Determine the [x, y] coordinate at the center of the cell enclosing the given text.  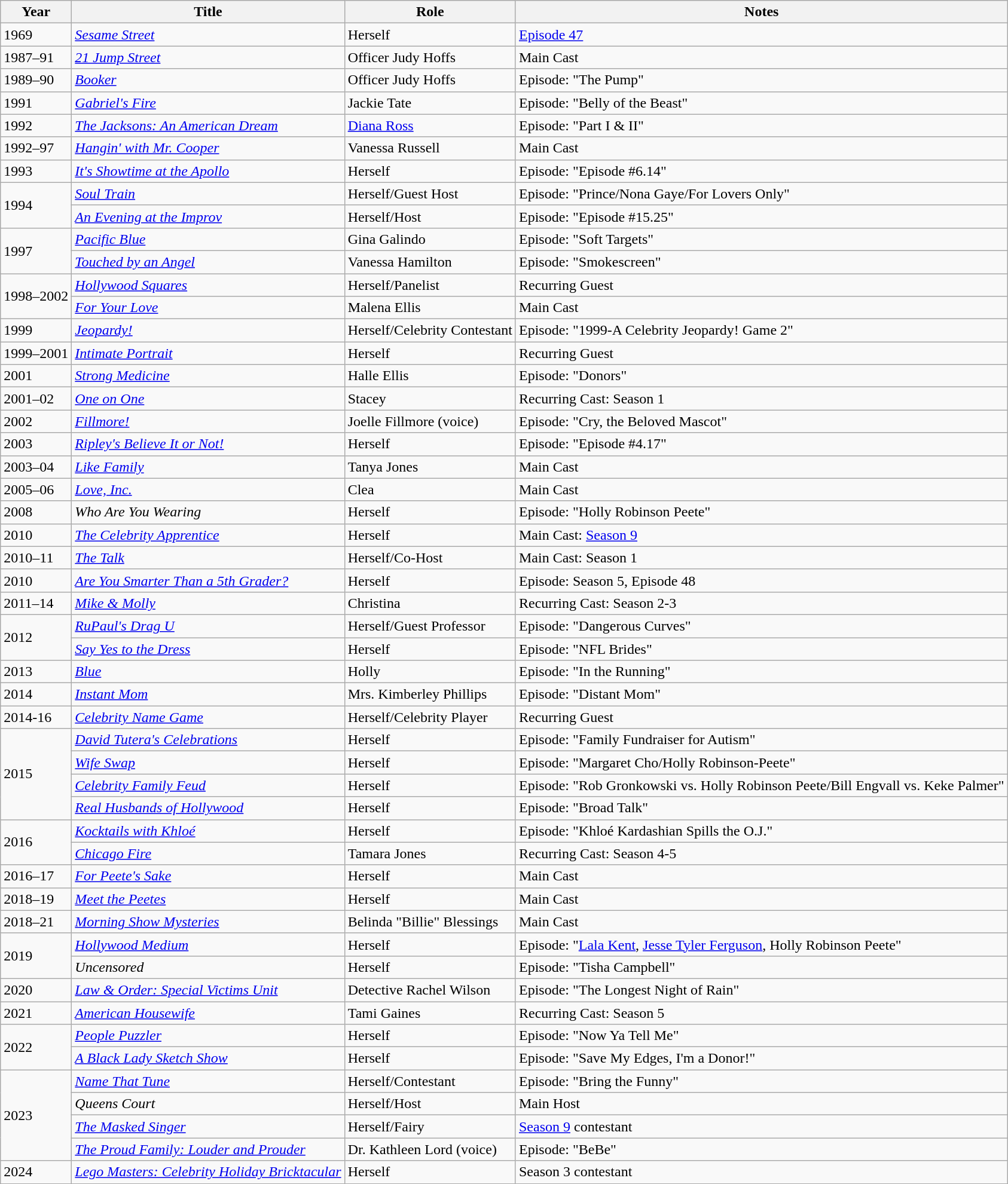
2024 [36, 1172]
Episode: "Khloé Kardashian Spills the O.J." [762, 831]
2016–17 [36, 876]
Jeopardy! [208, 331]
For Peete's Sake [208, 876]
1987–91 [36, 57]
Lego Masters: Celebrity Holiday Bricktacular [208, 1172]
2002 [36, 421]
2003 [36, 444]
Soul Train [208, 194]
2018–21 [36, 922]
Episode: "Donors" [762, 376]
2008 [36, 512]
Fillmore! [208, 421]
2015 [36, 774]
Episode: "Tisha Campbell" [762, 967]
1993 [36, 171]
Detective Rachel Wilson [430, 990]
Episode: "Belly of the Beast" [762, 103]
Episode: "Lala Kent, Jesse Tyler Ferguson, Holly Robinson Peete" [762, 944]
Episode: "Broad Talk" [762, 808]
2011–14 [36, 603]
1992 [36, 126]
Mrs. Kimberley Phillips [430, 695]
Who Are You Wearing [208, 512]
Say Yes to the Dress [208, 648]
1994 [36, 205]
Episode 47 [762, 35]
Herself/Guest Professor [430, 626]
Recurring Cast: Season 1 [762, 399]
Queens Court [208, 1104]
Recurring Cast: Season 5 [762, 1013]
2012 [36, 637]
Blue [208, 672]
Main Cast: Season 9 [762, 535]
Malena Ellis [430, 308]
Episode: "Prince/Nona Gaye/For Lovers Only" [762, 194]
Herself/Guest Host [430, 194]
2019 [36, 956]
Real Husbands of Hollywood [208, 808]
Touched by an Angel [208, 262]
Joelle Fillmore (voice) [430, 421]
2021 [36, 1013]
The Jacksons: An American Dream [208, 126]
2001 [36, 376]
Year [36, 12]
2014-16 [36, 717]
Episode: Season 5, Episode 48 [762, 580]
Herself/Celebrity Player [430, 717]
Tamara Jones [430, 853]
Wife Swap [208, 763]
1989–90 [36, 80]
Herself/Contestant [430, 1081]
Holly [430, 672]
The Celebrity Apprentice [208, 535]
Main Cast: Season 1 [762, 558]
Title [208, 12]
David Tutera's Celebrations [208, 740]
Episode: "Save My Edges, I'm a Donor!" [762, 1058]
Gina Galindo [430, 239]
Hangin' with Mr. Cooper [208, 148]
Role [430, 12]
Episode: "Rob Gronkowski vs. Holly Robinson Peete/Bill Engvall vs. Keke Palmer" [762, 785]
Episode: "Bring the Funny" [762, 1081]
Herself/Co-Host [430, 558]
The Masked Singer [208, 1127]
For Your Love [208, 308]
One on One [208, 399]
Vanessa Hamilton [430, 262]
Kocktails with Khloé [208, 831]
2003–04 [36, 467]
Gabriel's Fire [208, 103]
Pacific Blue [208, 239]
Stacey [430, 399]
Meet the Peetes [208, 899]
2010–11 [36, 558]
Christina [430, 603]
Mike & Molly [208, 603]
The Proud Family: Louder and Prouder [208, 1149]
2022 [36, 1047]
Strong Medicine [208, 376]
2014 [36, 695]
Notes [762, 12]
Dr. Kathleen Lord (voice) [430, 1149]
1992–97 [36, 148]
Are You Smarter Than a 5th Grader? [208, 580]
Episode: "Smokescreen" [762, 262]
The Talk [208, 558]
2020 [36, 990]
American Housewife [208, 1013]
Episode: "Episode #6.14" [762, 171]
Season 3 contestant [762, 1172]
Season 9 contestant [762, 1127]
Episode: "Margaret Cho/Holly Robinson-Peete" [762, 763]
2018–19 [36, 899]
RuPaul's Drag U [208, 626]
1998–2002 [36, 296]
Episode: "Cry, the Beloved Mascot" [762, 421]
Sesame Street [208, 35]
Episode: "Distant Mom" [762, 695]
Episode: "NFL Brides" [762, 648]
1999 [36, 331]
1991 [36, 103]
Chicago Fire [208, 853]
Herself/Panelist [430, 285]
Celebrity Name Game [208, 717]
Jackie Tate [430, 103]
Recurring Cast: Season 2-3 [762, 603]
Episode: "Episode #4.17" [762, 444]
Episode: "1999-A Celebrity Jeopardy! Game 2" [762, 331]
1969 [36, 35]
Main Host [762, 1104]
Episode: "BeBe" [762, 1149]
Recurring Cast: Season 4-5 [762, 853]
Herself/Fairy [430, 1127]
Episode: "Part I & II" [762, 126]
Herself/Celebrity Contestant [430, 331]
Intimate Portrait [208, 353]
Uncensored [208, 967]
An Evening at the Improv [208, 216]
Episode: "Holly Robinson Peete" [762, 512]
Instant Mom [208, 695]
Vanessa Russell [430, 148]
2005–06 [36, 489]
People Puzzler [208, 1036]
2013 [36, 672]
Episode: "Episode #15.25" [762, 216]
2001–02 [36, 399]
Tanya Jones [430, 467]
A Black Lady Sketch Show [208, 1058]
Episode: "Soft Targets" [762, 239]
Belinda "Billie" Blessings [430, 922]
21 Jump Street [208, 57]
Episode: "Dangerous Curves" [762, 626]
Episode: "Family Fundraiser for Autism" [762, 740]
Clea [430, 489]
Celebrity Family Feud [208, 785]
1999–2001 [36, 353]
Episode: "Now Ya Tell Me" [762, 1036]
Ripley's Believe It or Not! [208, 444]
It's Showtime at the Apollo [208, 171]
Halle Ellis [430, 376]
2023 [36, 1115]
Hollywood Medium [208, 944]
Episode: "The Pump" [762, 80]
Episode: "The Longest Night of Rain" [762, 990]
Tami Gaines [430, 1013]
1997 [36, 250]
2016 [36, 842]
Love, Inc. [208, 489]
Hollywood Squares [208, 285]
Law & Order: Special Victims Unit [208, 990]
Name That Tune [208, 1081]
Like Family [208, 467]
Booker [208, 80]
Morning Show Mysteries [208, 922]
Diana Ross [430, 126]
Episode: "In the Running" [762, 672]
